Return the [X, Y] coordinate for the center point of the cell that contains the specified text.  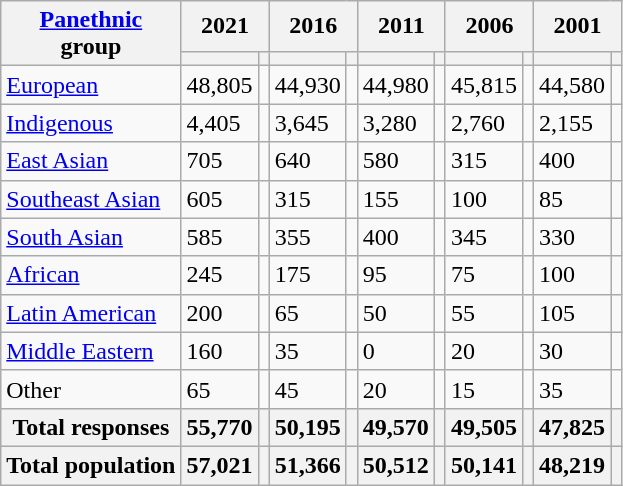
Other [91, 389]
2,760 [484, 123]
49,505 [484, 427]
45 [308, 389]
Total responses [91, 427]
44,980 [396, 85]
European [91, 85]
50,141 [484, 465]
50,195 [308, 427]
160 [220, 351]
Latin American [91, 313]
355 [308, 237]
175 [308, 275]
Panethnicgroup [91, 34]
4,405 [220, 123]
Indigenous [91, 123]
15 [484, 389]
47,825 [572, 427]
44,930 [308, 85]
Middle Eastern [91, 351]
330 [572, 237]
44,580 [572, 85]
75 [484, 275]
2001 [578, 26]
55,770 [220, 427]
705 [220, 161]
245 [220, 275]
345 [484, 237]
155 [396, 199]
2,155 [572, 123]
50 [396, 313]
640 [308, 161]
51,366 [308, 465]
55 [484, 313]
30 [572, 351]
200 [220, 313]
3,645 [308, 123]
2021 [225, 26]
95 [396, 275]
0 [396, 351]
57,021 [220, 465]
2016 [313, 26]
South Asian [91, 237]
45,815 [484, 85]
African [91, 275]
East Asian [91, 161]
48,805 [220, 85]
580 [396, 161]
3,280 [396, 123]
49,570 [396, 427]
Total population [91, 465]
2011 [401, 26]
Southeast Asian [91, 199]
105 [572, 313]
605 [220, 199]
585 [220, 237]
50,512 [396, 465]
85 [572, 199]
2006 [489, 26]
48,219 [572, 465]
